Search for the cell housing the specified text and yield its (x, y) center coordinate. 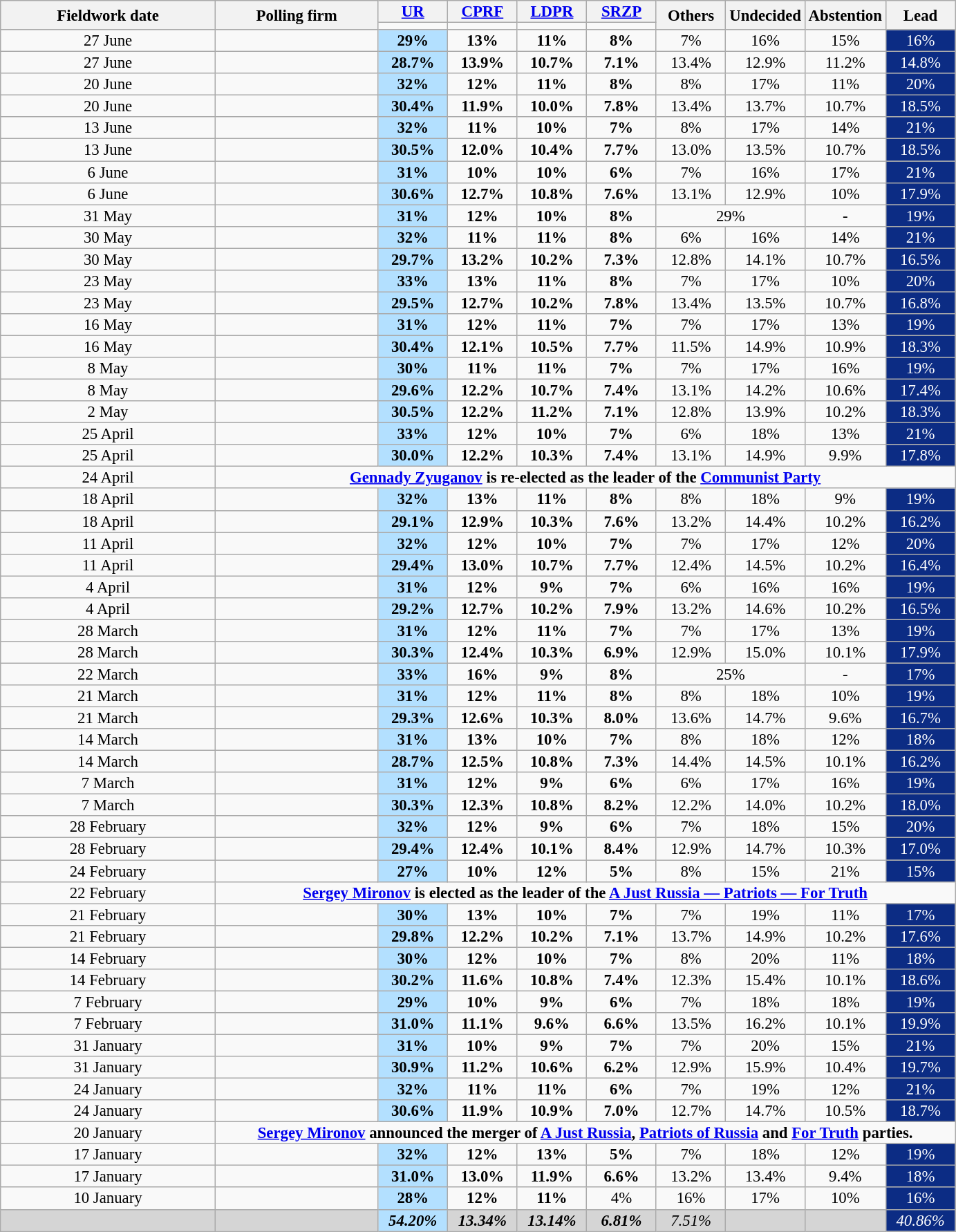
16.4% (921, 565)
22 February (108, 893)
15.9% (765, 1067)
25% (730, 674)
29.8% (413, 936)
6.2% (622, 1067)
13.6% (691, 718)
SRZP (622, 12)
17.8% (921, 456)
24 February (108, 871)
7.9% (622, 609)
20 January (108, 1133)
14.1% (765, 259)
Fieldwork date (108, 15)
6.81% (622, 1220)
9.9% (845, 456)
11.6% (482, 980)
Lead (921, 15)
2 May (108, 412)
19.9% (921, 1024)
12.6% (482, 718)
8.0% (622, 718)
Sergey Mironov announced the merger of A Just Russia, Patriots of Russia and For Truth parties. (585, 1133)
29.2% (413, 609)
18.7% (921, 1111)
17.0% (921, 849)
Undecided (765, 15)
30.2% (413, 980)
18.6% (921, 980)
54.20% (413, 1220)
11.1% (482, 1024)
17.6% (921, 936)
19.7% (921, 1067)
29.7% (413, 259)
13.34% (482, 1220)
Sergey Mironov is elected as the leader of the A Just Russia — Patriots — For Truth (585, 893)
22 March (108, 674)
7.51% (691, 1220)
24 April (108, 478)
31 May (108, 216)
10.0% (552, 106)
Polling firm (297, 15)
29.5% (413, 303)
18.0% (921, 805)
40.86% (921, 1220)
27% (413, 871)
12.5% (482, 762)
12.1% (482, 346)
Others (691, 15)
30.0% (413, 456)
6.9% (622, 653)
30.9% (413, 1067)
9.4% (845, 1177)
11.5% (691, 346)
29.1% (413, 521)
16.7% (921, 718)
14.8% (921, 63)
LDPR (552, 12)
16.8% (921, 303)
14.6% (765, 609)
14.0% (765, 805)
Abstention (845, 15)
Gennady Zyuganov is re-elected as the leader of the Communist Party (585, 478)
12.0% (482, 150)
4% (622, 1199)
28% (413, 1199)
10 January (108, 1199)
8.4% (622, 849)
13.14% (552, 1220)
29.6% (413, 391)
7.0% (622, 1111)
29.3% (413, 718)
15.4% (765, 980)
8.2% (622, 805)
CPRF (482, 12)
UR (413, 12)
17.4% (921, 391)
14.2% (765, 391)
15.0% (765, 653)
